Provide the [x, y] coordinate of the cell's center where the given text is located.  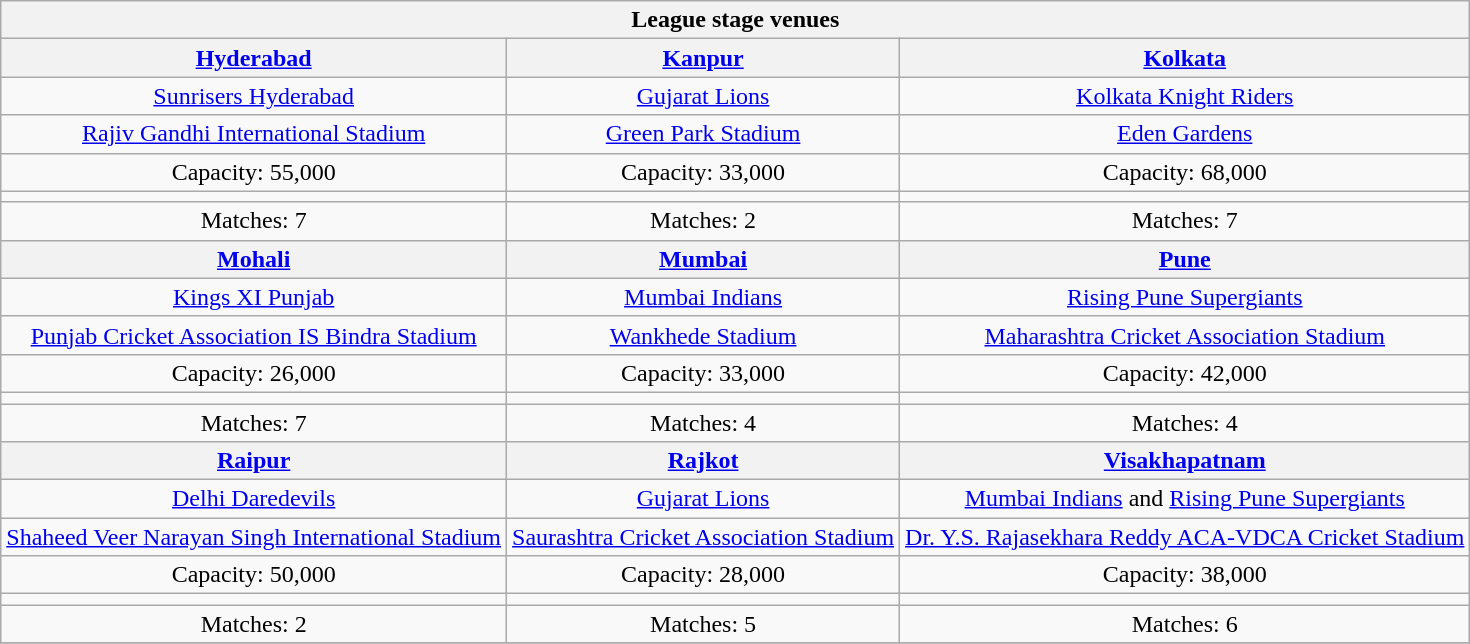
Mumbai [704, 259]
Shaheed Veer Narayan Singh International Stadium [254, 537]
Hyderabad [254, 58]
Kolkata Knight Riders [1185, 96]
Dr. Y.S. Rajasekhara Reddy ACA-VDCA Cricket Stadium [1185, 537]
Mumbai Indians and Rising Pune Supergiants [1185, 499]
Capacity: 55,000 [254, 172]
Eden Gardens [1185, 134]
Rising Pune Supergiants [1185, 297]
Kanpur [704, 58]
Capacity: 26,000 [254, 373]
Kings XI Punjab [254, 297]
Mohali [254, 259]
Delhi Daredevils [254, 499]
Capacity: 38,000 [1185, 575]
Capacity: 42,000 [1185, 373]
Wankhede Stadium [704, 335]
Capacity: 50,000 [254, 575]
Sunrisers Hyderabad [254, 96]
Visakhapatnam [1185, 461]
Matches: 6 [1185, 624]
Capacity: 28,000 [704, 575]
Rajkot [704, 461]
Raipur [254, 461]
Maharashtra Cricket Association Stadium [1185, 335]
Matches: 5 [704, 624]
League stage venues [736, 20]
Pune [1185, 259]
Saurashtra Cricket Association Stadium [704, 537]
Punjab Cricket Association IS Bindra Stadium [254, 335]
Mumbai Indians [704, 297]
Capacity: 68,000 [1185, 172]
Rajiv Gandhi International Stadium [254, 134]
Green Park Stadium [704, 134]
Kolkata [1185, 58]
